Return the [X, Y] coordinate for the center point of the cell that contains the specified text.  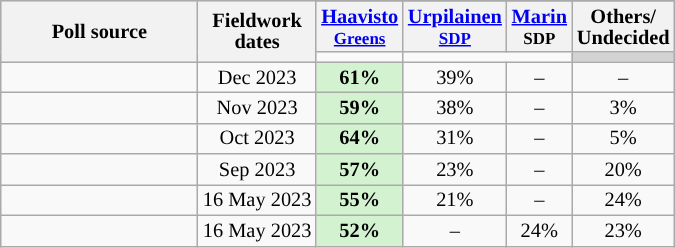
38% [455, 108]
20% [624, 170]
3% [624, 108]
Poll source [100, 30]
Oct 2023 [257, 138]
Others/Undecided [624, 26]
Fieldworkdates [257, 30]
MarinSDP [540, 26]
59% [360, 108]
64% [360, 138]
HaavistoGreens [360, 26]
5% [624, 138]
39% [455, 78]
31% [455, 138]
52% [360, 230]
55% [360, 200]
Dec 2023 [257, 78]
Sep 2023 [257, 170]
UrpilainenSDP [455, 26]
21% [455, 200]
Nov 2023 [257, 108]
57% [360, 170]
61% [360, 78]
